Find where the given text appears and provide that cell's center as [X, Y] coordinate. 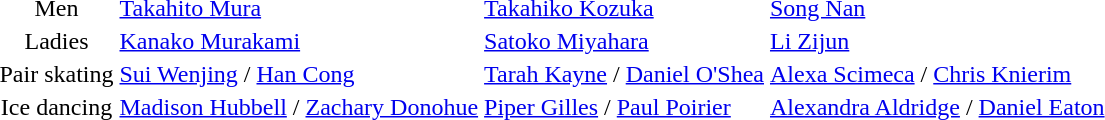
Kanako Murakami [299, 41]
Tarah Kayne / Daniel O'Shea [624, 74]
Satoko Miyahara [624, 41]
Sui Wenjing / Han Cong [299, 74]
